Extract the (x, y) coordinate from the center of the cell holding the provided text.  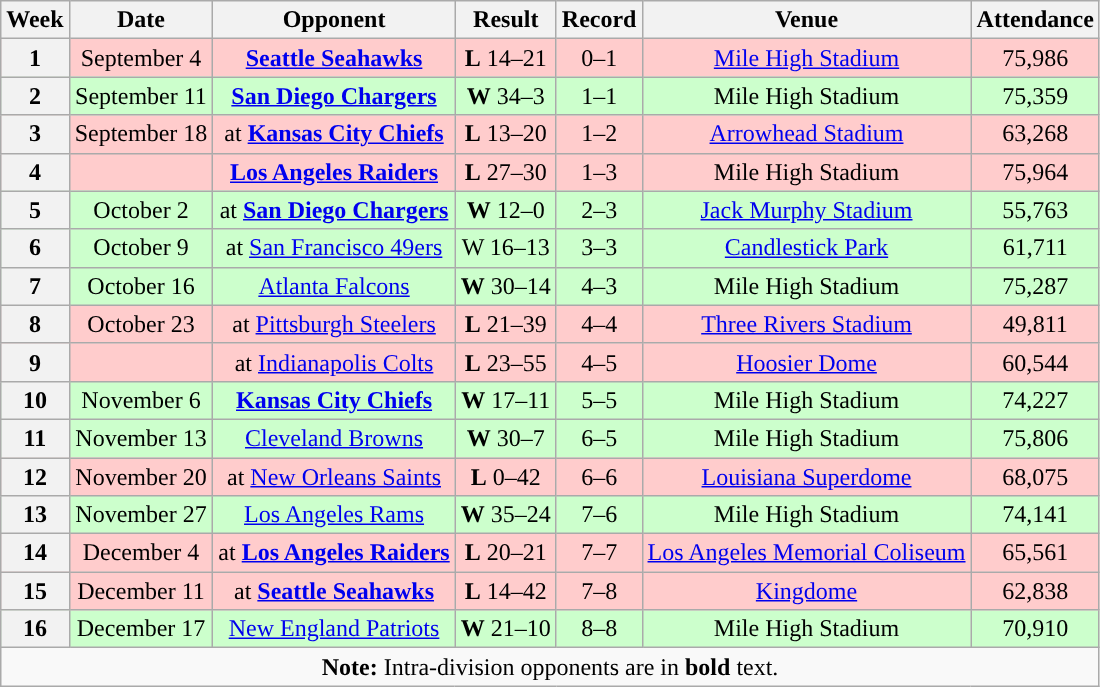
4–5 (599, 362)
November 27 (141, 515)
2–3 (599, 210)
74,227 (1035, 400)
Kansas City Chiefs (334, 400)
Hoosier Dome (806, 362)
74,141 (1035, 515)
8–8 (599, 629)
68,075 (1035, 477)
L 0–42 (506, 477)
Cleveland Browns (334, 438)
Candlestick Park (806, 248)
1–2 (599, 134)
L 21–39 (506, 324)
Three Rivers Stadium (806, 324)
November 6 (141, 400)
0–1 (599, 58)
Date (141, 20)
75,964 (1035, 172)
November 20 (141, 477)
1–1 (599, 96)
15 (35, 591)
61,711 (1035, 248)
September 4 (141, 58)
at Seattle Seahawks (334, 591)
8 (35, 324)
6 (35, 248)
at Los Angeles Raiders (334, 553)
L 13–20 (506, 134)
3 (35, 134)
October 16 (141, 286)
65,561 (1035, 553)
62,838 (1035, 591)
L 23–55 (506, 362)
55,763 (1035, 210)
L 14–42 (506, 591)
New England Patriots (334, 629)
2 (35, 96)
Venue (806, 20)
4–3 (599, 286)
at Pittsburgh Steelers (334, 324)
W 21–10 (506, 629)
L 14–21 (506, 58)
at Kansas City Chiefs (334, 134)
W 30–14 (506, 286)
5 (35, 210)
Jack Murphy Stadium (806, 210)
12 (35, 477)
October 9 (141, 248)
at New Orleans Saints (334, 477)
at San Francisco 49ers (334, 248)
3–3 (599, 248)
Kingdome (806, 591)
4 (35, 172)
Opponent (334, 20)
5–5 (599, 400)
10 (35, 400)
Los Angeles Rams (334, 515)
November 13 (141, 438)
Record (599, 20)
September 18 (141, 134)
W 16–13 (506, 248)
W 30–7 (506, 438)
75,986 (1035, 58)
60,544 (1035, 362)
7 (35, 286)
W 17–11 (506, 400)
December 11 (141, 591)
7–7 (599, 553)
L 27–30 (506, 172)
75,806 (1035, 438)
6–5 (599, 438)
W 12–0 (506, 210)
1–3 (599, 172)
11 (35, 438)
14 (35, 553)
Note: Intra-division opponents are in bold text. (550, 667)
San Diego Chargers (334, 96)
4–4 (599, 324)
7–6 (599, 515)
October 23 (141, 324)
September 11 (141, 96)
December 17 (141, 629)
16 (35, 629)
Week (35, 20)
Los Angeles Raiders (334, 172)
9 (35, 362)
at Indianapolis Colts (334, 362)
7–8 (599, 591)
75,359 (1035, 96)
W 35–24 (506, 515)
October 2 (141, 210)
49,811 (1035, 324)
L 20–21 (506, 553)
Atlanta Falcons (334, 286)
December 4 (141, 553)
13 (35, 515)
at San Diego Chargers (334, 210)
Attendance (1035, 20)
63,268 (1035, 134)
6–6 (599, 477)
Louisiana Superdome (806, 477)
1 (35, 58)
70,910 (1035, 629)
Arrowhead Stadium (806, 134)
Seattle Seahawks (334, 58)
W 34–3 (506, 96)
Los Angeles Memorial Coliseum (806, 553)
75,287 (1035, 286)
Result (506, 20)
